Extract the (X, Y) coordinate from the center of the cell holding the provided text.  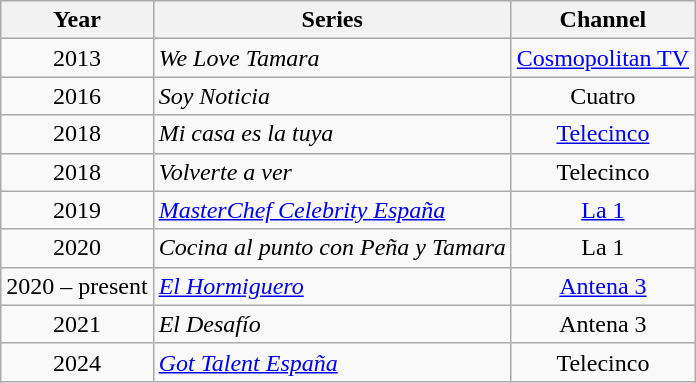
MasterChef Celebrity España (332, 210)
2020 – present (77, 286)
Cuatro (602, 96)
Cocina al punto con Peña y Tamara (332, 248)
Got Talent España (332, 362)
El Desafío (332, 324)
We Love Tamara (332, 58)
2013 (77, 58)
Cosmopolitan TV (602, 58)
Year (77, 20)
2016 (77, 96)
2021 (77, 324)
Series (332, 20)
2024 (77, 362)
Soy Noticia (332, 96)
El Hormiguero (332, 286)
Channel (602, 20)
Mi casa es la tuya (332, 134)
2020 (77, 248)
2019 (77, 210)
Volverte a ver (332, 172)
